Search for the cell housing the specified text and yield its (x, y) center coordinate. 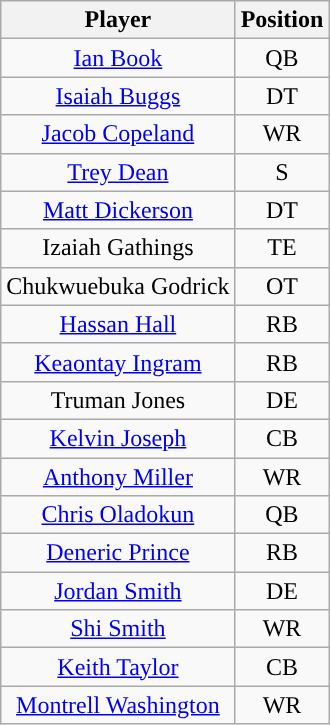
Matt Dickerson (118, 210)
Jordan Smith (118, 591)
Player (118, 20)
Kelvin Joseph (118, 438)
Truman Jones (118, 400)
Ian Book (118, 58)
Montrell Washington (118, 705)
Deneric Prince (118, 553)
Keaontay Ingram (118, 362)
Position (282, 20)
Chris Oladokun (118, 515)
S (282, 172)
Hassan Hall (118, 324)
Chukwuebuka Godrick (118, 286)
Keith Taylor (118, 667)
Trey Dean (118, 172)
TE (282, 248)
Izaiah Gathings (118, 248)
Shi Smith (118, 629)
Jacob Copeland (118, 134)
OT (282, 286)
Isaiah Buggs (118, 96)
Anthony Miller (118, 477)
